Scan for the cell matching the given text and deliver its (x, y) coordinate at center. 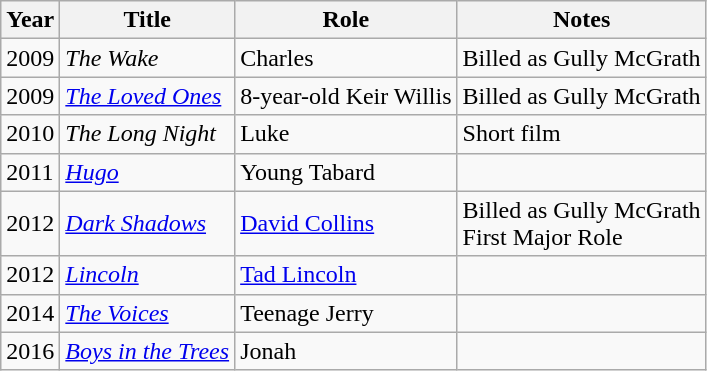
2014 (30, 313)
Dark Shadows (148, 224)
Teenage Jerry (346, 313)
The Long Night (148, 134)
Boys in the Trees (148, 351)
The Wake (148, 58)
Luke (346, 134)
Hugo (148, 172)
Charles (346, 58)
Tad Lincoln (346, 275)
The Voices (148, 313)
8-year-old Keir Willis (346, 96)
Young Tabard (346, 172)
2016 (30, 351)
Role (346, 20)
David Collins (346, 224)
Title (148, 20)
Short film (582, 134)
2010 (30, 134)
Billed as Gully McGrathFirst Major Role (582, 224)
The Loved Ones (148, 96)
Year (30, 20)
Notes (582, 20)
Lincoln (148, 275)
Jonah (346, 351)
2011 (30, 172)
